Find where the given text appears and provide that cell's center as [x, y] coordinate. 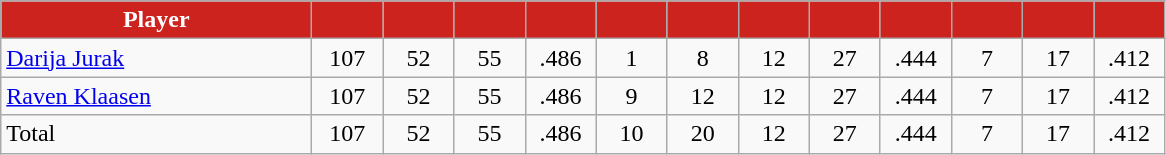
Player [156, 20]
9 [632, 96]
1 [632, 58]
Raven Klaasen [156, 96]
20 [702, 134]
Darija Jurak [156, 58]
8 [702, 58]
Total [156, 134]
10 [632, 134]
